From the cell containing the given text, extract its center point as [x, y] coordinate. 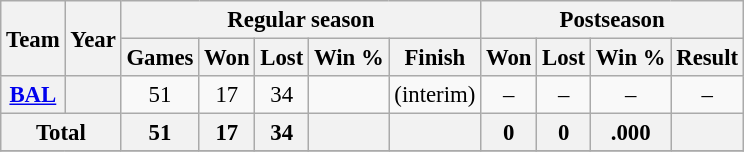
Total [61, 133]
(interim) [435, 95]
Regular season [301, 20]
Team [33, 38]
Finish [435, 58]
.000 [630, 133]
Year [93, 38]
BAL [33, 95]
Postseason [612, 20]
Games [160, 58]
Result [708, 58]
